Determine the [X, Y] coordinate at the center of the cell enclosing the given text.  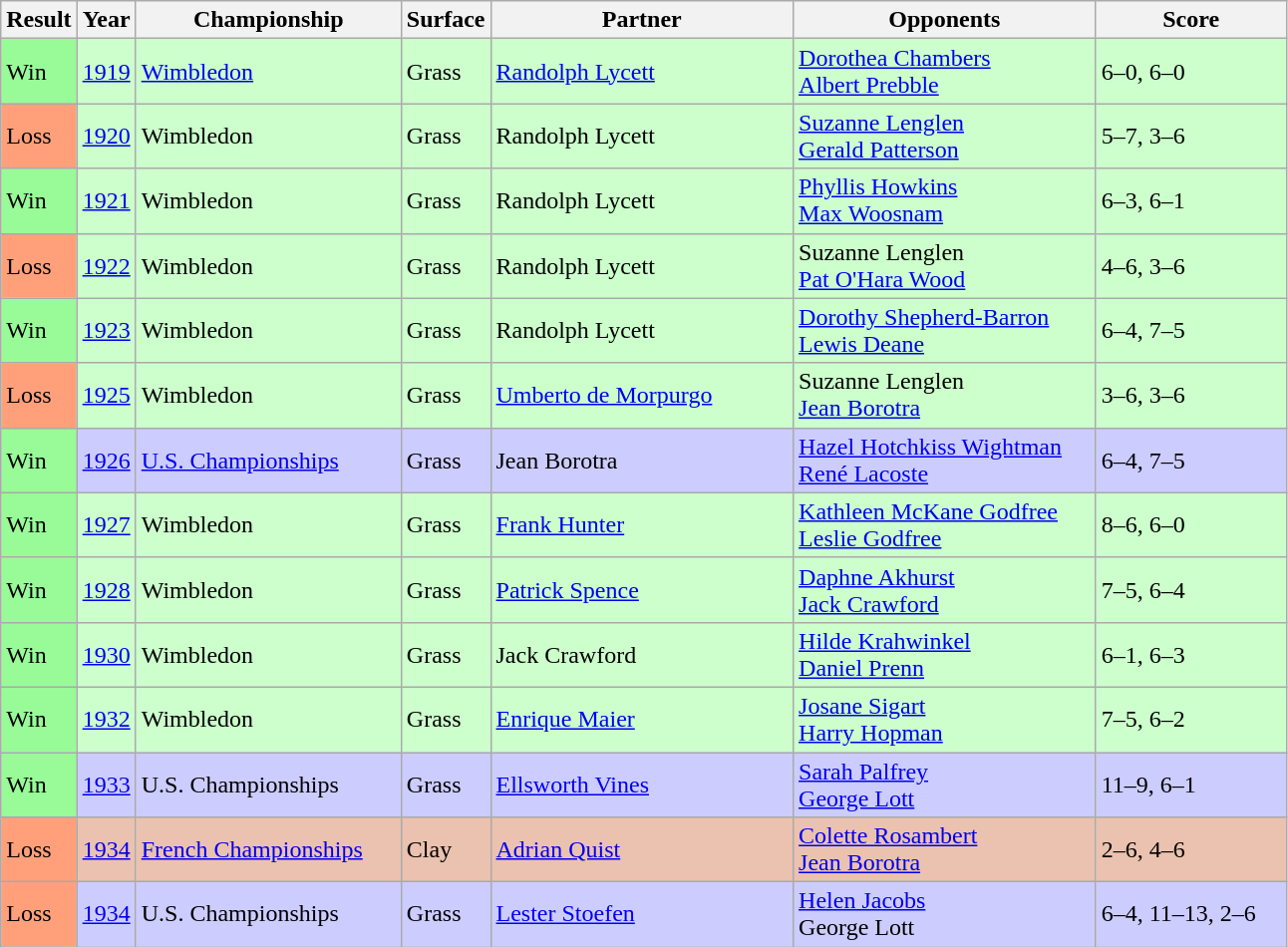
3–6, 3–6 [1190, 395]
Surface [446, 20]
1930 [106, 654]
6–0, 6–0 [1190, 72]
Partner [642, 20]
Dorothea Chambers Albert Prebble [945, 72]
6–4, 11–13, 2–6 [1190, 915]
1927 [106, 524]
2–6, 4–6 [1190, 849]
Jack Crawford [642, 654]
French Championships [268, 849]
Hazel Hotchkiss Wightman René Lacoste [945, 461]
Umberto de Morpurgo [642, 395]
1919 [106, 72]
Helen Jacobs George Lott [945, 915]
Hilde Krahwinkel Daniel Prenn [945, 654]
Adrian Quist [642, 849]
Championship [268, 20]
5–7, 3–6 [1190, 136]
Phyllis Howkins Max Woosnam [945, 201]
1923 [106, 331]
Ellsworth Vines [642, 784]
8–6, 6–0 [1190, 524]
Daphne Akhurst Jack Crawford [945, 590]
6–3, 6–1 [1190, 201]
Enrique Maier [642, 720]
Kathleen McKane Godfree Leslie Godfree [945, 524]
Josane Sigart Harry Hopman [945, 720]
Patrick Spence [642, 590]
Suzanne Lenglen Pat O'Hara Wood [945, 265]
7–5, 6–2 [1190, 720]
11–9, 6–1 [1190, 784]
Jean Borotra [642, 461]
4–6, 3–6 [1190, 265]
Sarah Palfrey George Lott [945, 784]
Result [39, 20]
Dorothy Shepherd-Barron Lewis Deane [945, 331]
Year [106, 20]
Score [1190, 20]
7–5, 6–4 [1190, 590]
Suzanne Lenglen Gerald Patterson [945, 136]
Frank Hunter [642, 524]
1920 [106, 136]
1922 [106, 265]
1932 [106, 720]
1926 [106, 461]
Suzanne Lenglen Jean Borotra [945, 395]
Opponents [945, 20]
1928 [106, 590]
Colette Rosambert Jean Borotra [945, 849]
Lester Stoefen [642, 915]
6–1, 6–3 [1190, 654]
1933 [106, 784]
1925 [106, 395]
Clay [446, 849]
1921 [106, 201]
